Detect which cell encompasses the target text, then output its [X, Y] center coordinate. 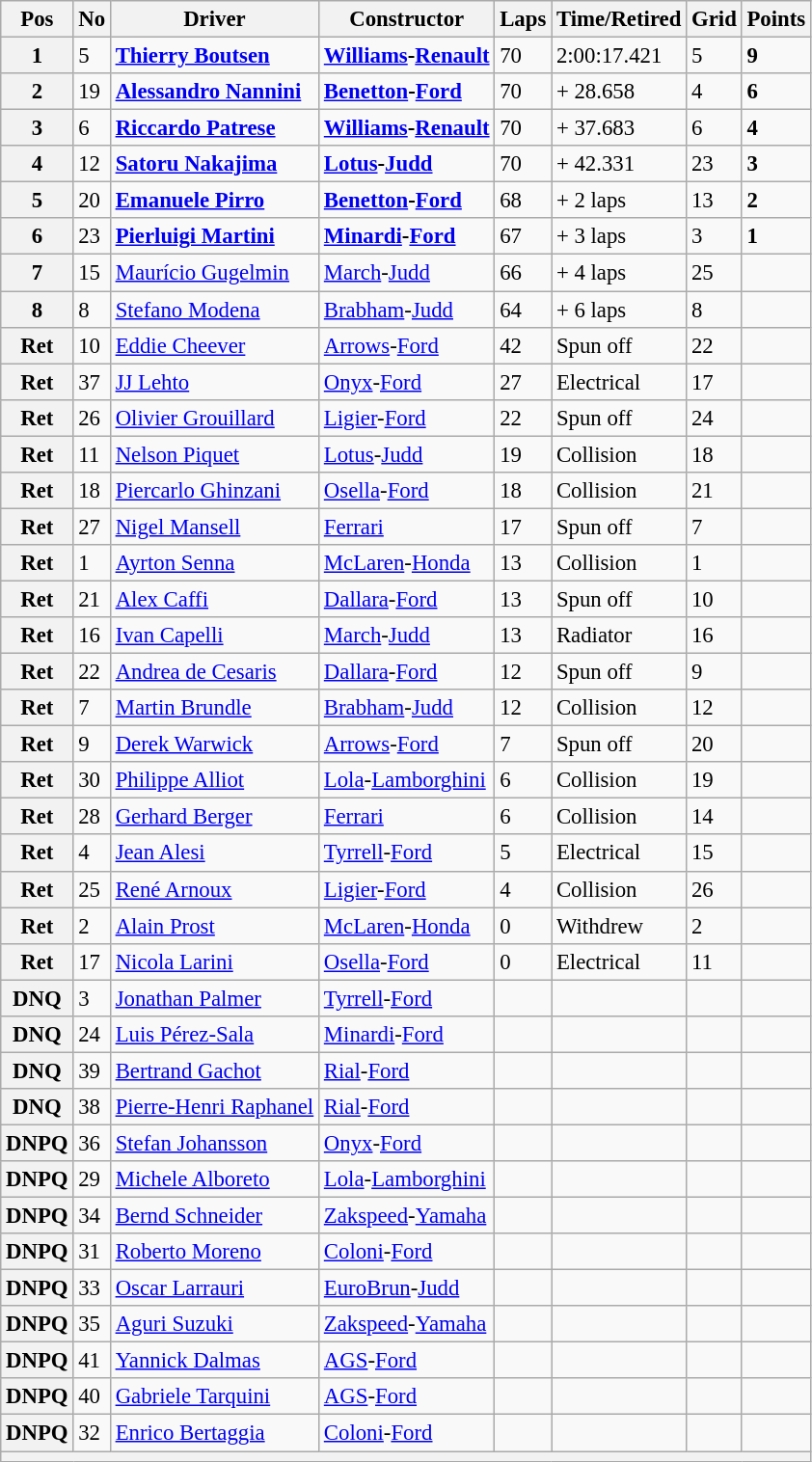
Emanuele Pirro [214, 201]
Nicola Larini [214, 961]
Pierre-Henri Raphanel [214, 1107]
Stefan Johansson [214, 1143]
35 [92, 1324]
+ 6 laps [619, 310]
Ivan Capelli [214, 636]
Constructor [407, 19]
Derek Warwick [214, 745]
Points [775, 19]
Olivier Grouillard [214, 418]
René Arnoux [214, 889]
Aguri Suzuki [214, 1324]
JJ Lehto [214, 382]
+ 28.658 [619, 92]
+ 2 laps [619, 201]
Stefano Modena [214, 310]
No [92, 19]
Driver [214, 19]
Pos [37, 19]
Ayrton Senna [214, 563]
Martin Brundle [214, 708]
Nelson Piquet [214, 454]
67 [523, 236]
Roberto Moreno [214, 1252]
14 [714, 817]
28 [92, 817]
42 [523, 345]
Radiator [619, 636]
64 [523, 310]
31 [92, 1252]
34 [92, 1216]
Bertrand Gachot [214, 1070]
Thierry Boutsen [214, 56]
Michele Alboreto [214, 1179]
Pierluigi Martini [214, 236]
38 [92, 1107]
Luis Pérez-Sala [214, 1035]
Andrea de Cesaris [214, 672]
Alessandro Nannini [214, 92]
Withdrew [619, 926]
41 [92, 1361]
Philippe Alliot [214, 780]
37 [92, 382]
Bernd Schneider [214, 1216]
Alex Caffi [214, 599]
Riccardo Patrese [214, 128]
Satoru Nakajima [214, 164]
Jonathan Palmer [214, 998]
36 [92, 1143]
66 [523, 273]
+ 42.331 [619, 164]
Laps [523, 19]
40 [92, 1397]
2:00:17.421 [619, 56]
+ 37.683 [619, 128]
+ 4 laps [619, 273]
32 [92, 1433]
68 [523, 201]
29 [92, 1179]
Gerhard Berger [214, 817]
Enrico Bertaggia [214, 1433]
39 [92, 1070]
30 [92, 780]
Time/Retired [619, 19]
Eddie Cheever [214, 345]
Alain Prost [214, 926]
Jean Alesi [214, 853]
Gabriele Tarquini [214, 1397]
Piercarlo Ghinzani [214, 491]
Nigel Mansell [214, 527]
Grid [714, 19]
Maurício Gugelmin [214, 273]
33 [92, 1288]
EuroBrun-Judd [407, 1288]
+ 3 laps [619, 236]
Yannick Dalmas [214, 1361]
Oscar Larrauri [214, 1288]
